Return (X, Y) of the center of cell containing provided text 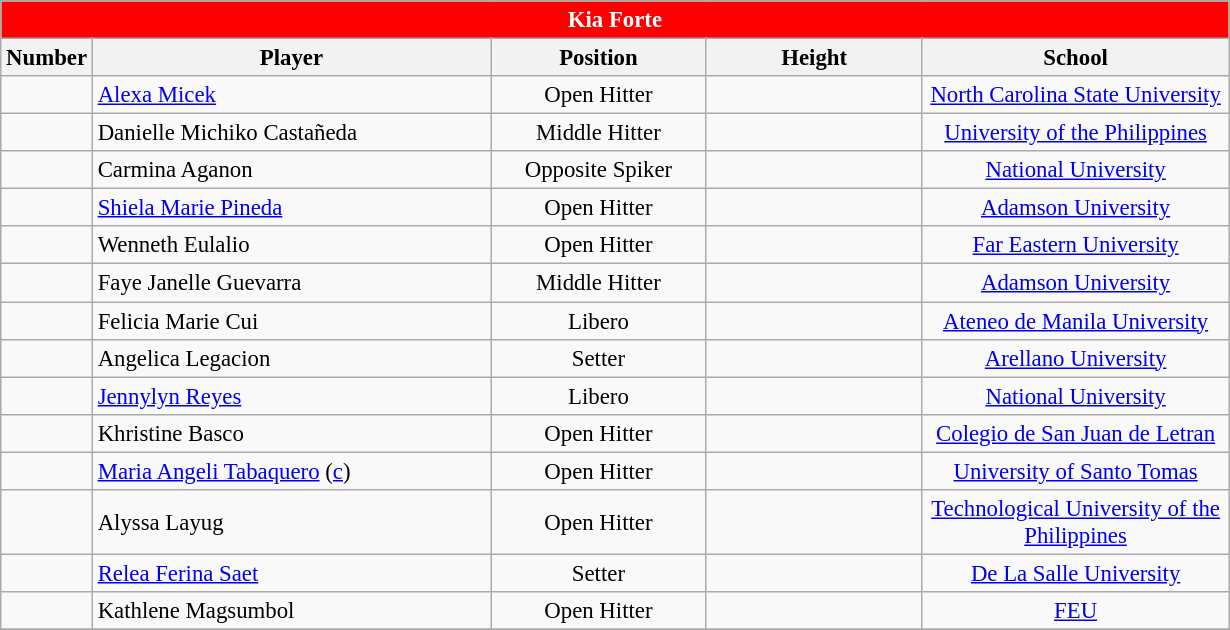
Angelica Legacion (291, 358)
Wenneth Eulalio (291, 245)
Position (599, 58)
Height (814, 58)
Number (47, 58)
Player (291, 58)
Alexa Micek (291, 95)
University of the Philippines (1076, 133)
University of Santo Tomas (1076, 471)
Jennylyn Reyes (291, 396)
Maria Angeli Tabaquero (c) (291, 471)
Ateneo de Manila University (1076, 321)
Colegio de San Juan de Letran (1076, 433)
De La Salle University (1076, 573)
Kia Forte (615, 20)
Faye Janelle Guevarra (291, 283)
Technological University of the Philippines (1076, 522)
Opposite Spiker (599, 170)
Kathlene Magsumbol (291, 611)
Danielle Michiko Castañeda (291, 133)
FEU (1076, 611)
Far Eastern University (1076, 245)
Alyssa Layug (291, 522)
Carmina Aganon (291, 170)
Arellano University (1076, 358)
Felicia Marie Cui (291, 321)
North Carolina State University (1076, 95)
School (1076, 58)
Shiela Marie Pineda (291, 208)
Relea Ferina Saet (291, 573)
Khristine Basco (291, 433)
